Extract the (x, y) coordinate from the center of the cell holding the provided text.  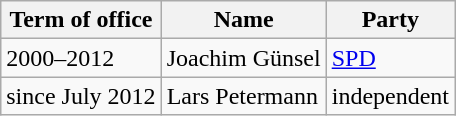
Name (244, 20)
since July 2012 (81, 96)
SPD (390, 58)
2000–2012 (81, 58)
Joachim Günsel (244, 58)
independent (390, 96)
Party (390, 20)
Term of office (81, 20)
Lars Petermann (244, 96)
